Extract the [X, Y] coordinate from the center of the cell holding the provided text.  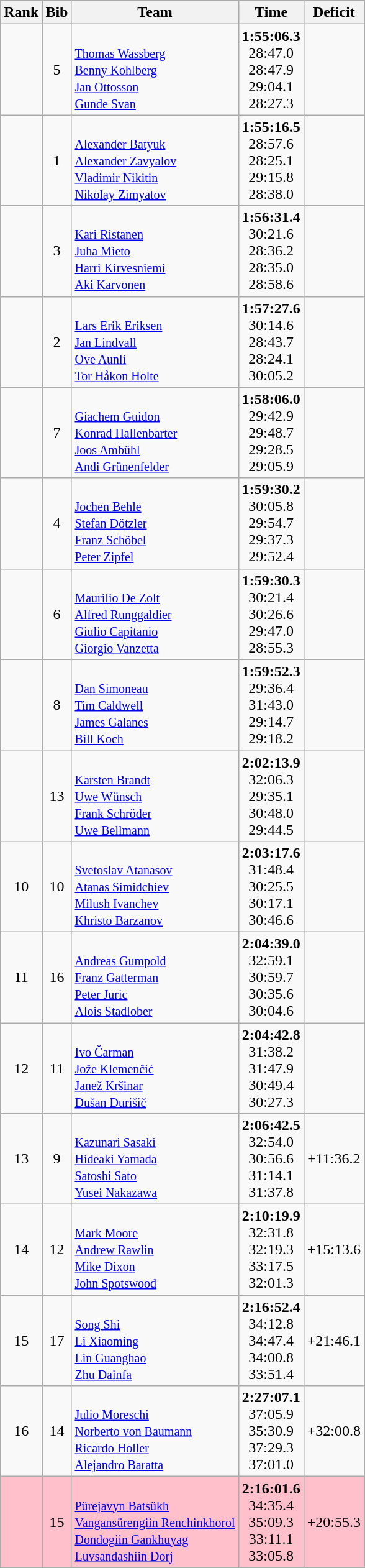
Giachem GuidonKonrad HallenbarterJoos Ambühl Andi Grünenfelder [155, 433]
2:03:17.631:48.430:25.530:17.130:46.6 [271, 886]
Kazunari SasakiHideaki YamadaSatoshi Sato Yusei Nakazawa [155, 1159]
Kari RistanenJuha MietoHarri Kirvesniemi Aki Karvonen [155, 251]
3 [57, 251]
Andreas GumpoldFranz GattermanPeter Juric Alois Stadlober [155, 977]
Deficit [334, 12]
Team [155, 12]
Rank [21, 12]
+11:36.2 [334, 1159]
+20:55.3 [334, 1522]
Thomas WassbergBenny KohlbergJan OttossonGunde Svan [155, 70]
Pürejavyn BatsükhVangansürengiin RenchinkhorolDondogiin Gankhuyag Luvsandashiin Dorj [155, 1522]
2:10:19.932:31.832:19.333:17.532:01.3 [271, 1250]
2:16:52.434:12.834:47.434:00.833:51.4 [271, 1341]
2:04:42.831:38.231:47.930:49.430:27.3 [271, 1068]
1:56:31.430:21.628:36.228:35.028:58.6 [271, 251]
+21:46.1 [334, 1341]
7 [57, 433]
2:06:42.532:54.030:56.631:14.131:37.8 [271, 1159]
2:16:01.634:35.435:09.333:11.133:05.8 [271, 1522]
1:55:16.528:57.628:25.129:15.828:38.0 [271, 160]
1:55:06.328:47.028:47.929:04.128:27.3 [271, 70]
Mark MooreAndrew RawlinMike Dixon John Spotswood [155, 1250]
+15:13.6 [334, 1250]
1:57:27.630:14.628:43.728:24.130:05.2 [271, 342]
1:59:52.329:36.431:43.029:14.729:18.2 [271, 705]
Karsten BrandtUwe WünschFrank Schröder Uwe Bellmann [155, 795]
1:59:30.330:21.430:26.629:47.028:55.3 [271, 614]
Lars Erik EriksenJan LindvallOve Aunli Tor Håkon Holte [155, 342]
Bib [57, 12]
Jochen BehleStefan DötzlerFranz Schöbel Peter Zipfel [155, 523]
2:27:07.137:05.935:30.937:29.337:01.0 [271, 1431]
Ivo ČarmanJože KlemenčićJanež Kršinar Dušan Đurišič [155, 1068]
Maurilio De ZoltAlfred RunggaldierGiulio Capitanio Giorgio Vanzetta [155, 614]
Svetoslav AtanasovAtanas SimidchievMilush Ivanchev Khristo Barzanov [155, 886]
2:04:39.032:59.130:59.730:35.630:04.6 [271, 977]
5 [57, 70]
6 [57, 614]
Song ShiLi XiaomingLin Guanghao Zhu Dainfa [155, 1341]
2 [57, 342]
8 [57, 705]
1:58:06.029:42.929:48.729:28.529:05.9 [271, 433]
1 [57, 160]
9 [57, 1159]
17 [57, 1341]
4 [57, 523]
Dan SimoneauTim CaldwellJames Galanes Bill Koch [155, 705]
+32:00.8 [334, 1431]
1:59:30.230:05.829:54.729:37.329:52.4 [271, 523]
2:02:13.932:06.329:35.130:48.029:44.5 [271, 795]
Alexander Batyuk Alexander ZavyalovVladimir NikitinNikolay Zimyatov [155, 160]
Julio MoreschiNorberto von BaumannRicardo Holler Alejandro Baratta [155, 1431]
Time [271, 12]
